From the cell containing the given text, extract its center point as (x, y) coordinate. 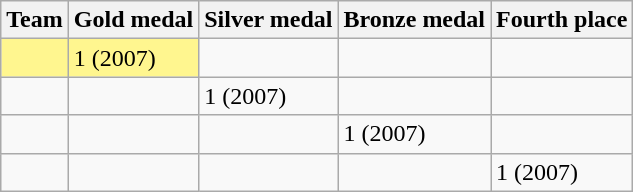
Team (35, 20)
Silver medal (268, 20)
Fourth place (562, 20)
Bronze medal (414, 20)
Gold medal (133, 20)
